Pinpoint the cell where the given text exists, returning its [x, y] midpoint coordinate. 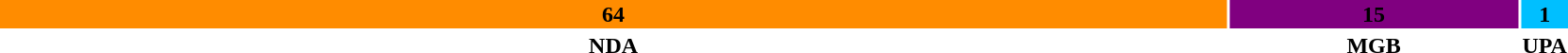
64 [613, 14]
15 [1374, 14]
